Return [x, y] of the center of cell containing provided text 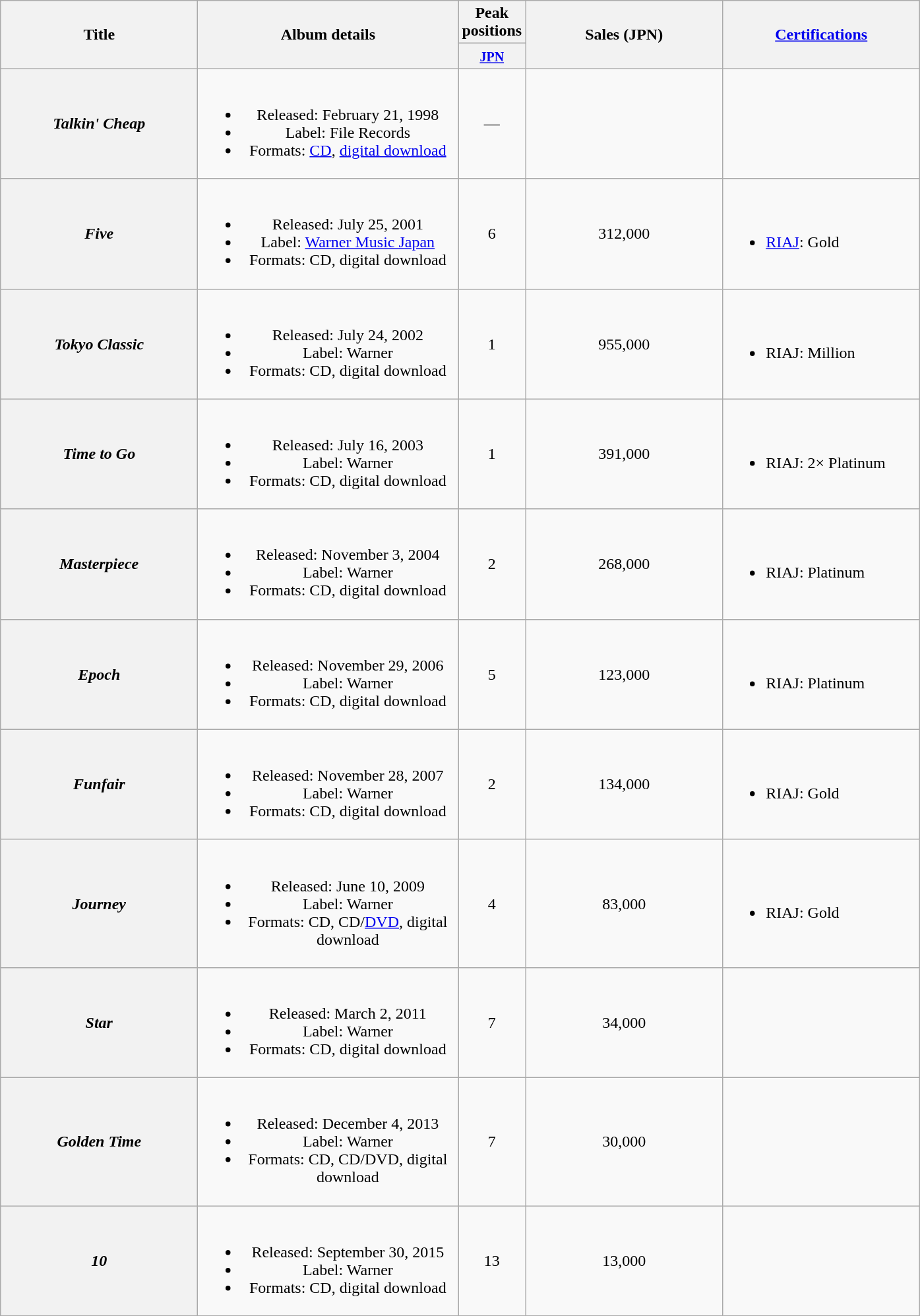
123,000 [624, 674]
JPN [492, 56]
Album details [328, 34]
Journey [99, 903]
955,000 [624, 344]
5 [492, 674]
Released: November 3, 2004 Label: WarnerFormats: CD, digital download [328, 564]
Masterpiece [99, 564]
Peak positions [492, 22]
Funfair [99, 785]
134,000 [624, 785]
Talkin' Cheap [99, 124]
312,000 [624, 233]
Released: June 10, 2009 Label: WarnerFormats: CD, CD/DVD, digital download [328, 903]
10 [99, 1261]
Time to Go [99, 454]
83,000 [624, 903]
391,000 [624, 454]
Released: November 29, 2006 Label: WarnerFormats: CD, digital download [328, 674]
13 [492, 1261]
Sales (JPN) [624, 34]
Released: March 2, 2011 Label: WarnerFormats: CD, digital download [328, 1022]
Released: July 24, 2002 Label: WarnerFormats: CD, digital download [328, 344]
Released: September 30, 2015 Label: WarnerFormats: CD, digital download [328, 1261]
Tokyo Classic [99, 344]
Released: July 25, 2001 Label: Warner Music JapanFormats: CD, digital download [328, 233]
13,000 [624, 1261]
Epoch [99, 674]
Released: February 21, 1998 Label: File RecordsFormats: CD, digital download [328, 124]
Five [99, 233]
Released: July 16, 2003 Label: WarnerFormats: CD, digital download [328, 454]
Star [99, 1022]
Released: December 4, 2013 Label: WarnerFormats: CD, CD/DVD, digital download [328, 1141]
4 [492, 903]
34,000 [624, 1022]
Golden Time [99, 1141]
30,000 [624, 1141]
6 [492, 233]
268,000 [624, 564]
Released: November 28, 2007 Label: WarnerFormats: CD, digital download [328, 785]
RIAJ: 2× Platinum [822, 454]
RIAJ: Million [822, 344]
— [492, 124]
Title [99, 34]
Certifications [822, 34]
